Locate the cell with the specified text and output its [x, y] center coordinate. 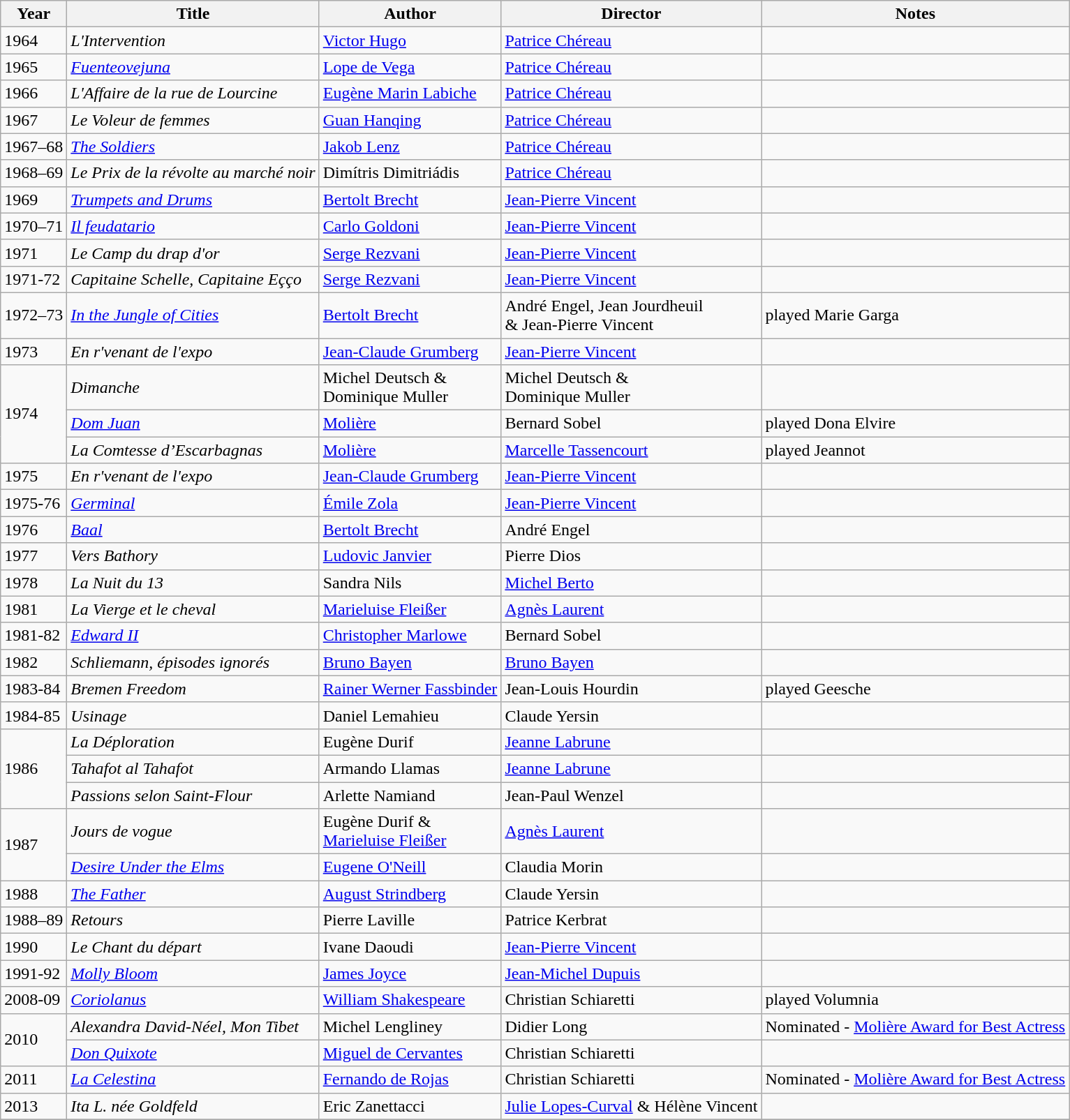
played Volumnia [916, 1000]
The Father [193, 894]
1981 [34, 609]
Schliemann, épisodes ignorés [193, 662]
1982 [34, 662]
Bremen Freedom [193, 689]
2013 [34, 1106]
1964 [34, 40]
Usinage [193, 715]
1975 [34, 477]
Author [410, 14]
Germinal [193, 503]
1971 [34, 253]
1967 [34, 120]
Ivane Daoudi [410, 947]
played Jeannot [916, 450]
Michel Lengliney [410, 1026]
L'Intervention [193, 40]
played Dona Elvire [916, 424]
Don Quixote [193, 1053]
Director [631, 14]
Le Prix de la révolte au marché noir [193, 173]
Didier Long [631, 1026]
La Celestina [193, 1080]
Jours de vogue [193, 832]
Dimítris Dimitriádis [410, 173]
1966 [34, 94]
William Shakespeare [410, 1000]
1970–71 [34, 226]
1972–73 [34, 315]
André Engel, Jean Jourdheuil & Jean-Pierre Vincent [631, 315]
Jean-Louis Hourdin [631, 689]
Tahafot al Tahafot [193, 768]
Capitaine Schelle, Capitaine Eçço [193, 279]
Notes [916, 14]
1981-82 [34, 636]
La Vierge et le cheval [193, 609]
2008-09 [34, 1000]
Year [34, 14]
Ita L. née Goldfeld [193, 1106]
Title [193, 14]
Carlo Goldoni [410, 226]
Claudia Morin [631, 867]
Sandra Nils [410, 583]
1983-84 [34, 689]
Christopher Marlowe [410, 636]
1976 [34, 530]
Rainer Werner Fassbinder [410, 689]
Le Chant du départ [193, 947]
played Marie Garga [916, 315]
1971-72 [34, 279]
1965 [34, 67]
Lope de Vega [410, 67]
1977 [34, 556]
Victor Hugo [410, 40]
1978 [34, 583]
1974 [34, 415]
Fuenteovejuna [193, 67]
Fernando de Rojas [410, 1080]
The Soldiers [193, 147]
Vers Bathory [193, 556]
Julie Lopes-Curval & Hélène Vincent [631, 1106]
1975-76 [34, 503]
1969 [34, 200]
Eugene O'Neill [410, 867]
Pierre Laville [410, 920]
1984-85 [34, 715]
1968–69 [34, 173]
La Comtesse d’Escarbagnas [193, 450]
Arlette Namiand [410, 795]
1986 [34, 768]
Baal [193, 530]
Armando Llamas [410, 768]
1967–68 [34, 147]
1991-92 [34, 973]
Guan Hanqing [410, 120]
Le Camp du drap d'or [193, 253]
August Strindberg [410, 894]
Passions selon Saint-Flour [193, 795]
1988 [34, 894]
Molly Bloom [193, 973]
1973 [34, 351]
Michel Berto [631, 583]
Jean-Michel Dupuis [631, 973]
Eugène Durif & Marieluise Fleißer [410, 832]
Miguel de Cervantes [410, 1053]
Alexandra David-Néel, Mon Tibet [193, 1026]
1988–89 [34, 920]
Trumpets and Drums [193, 200]
Marcelle Tassencourt [631, 450]
1987 [34, 844]
2010 [34, 1040]
La Nuit du 13 [193, 583]
Il feudatario [193, 226]
André Engel [631, 530]
2011 [34, 1080]
Patrice Kerbrat [631, 920]
Edward II [193, 636]
Ludovic Janvier [410, 556]
Retours [193, 920]
Marieluise Fleißer [410, 609]
Desire Under the Elms [193, 867]
played Geesche [916, 689]
Daniel Lemahieu [410, 715]
1990 [34, 947]
James Joyce [410, 973]
Émile Zola [410, 503]
Eugène Durif [410, 742]
Pierre Dios [631, 556]
Jean-Paul Wenzel [631, 795]
Coriolanus [193, 1000]
La Déploration [193, 742]
Jakob Lenz [410, 147]
L'Affaire de la rue de Lourcine [193, 94]
Dimanche [193, 388]
Eugène Marin Labiche [410, 94]
Eric Zanettacci [410, 1106]
In the Jungle of Cities [193, 315]
Le Voleur de femmes [193, 120]
Dom Juan [193, 424]
